Pinpoint the cell where the given text exists, returning its (x, y) midpoint coordinate. 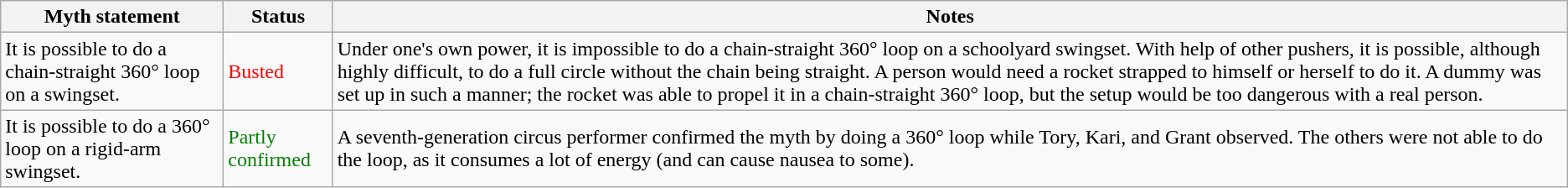
Partly confirmed (278, 149)
Status (278, 17)
It is possible to do a 360° loop on a rigid-arm swingset. (112, 149)
Myth statement (112, 17)
Busted (278, 71)
It is possible to do a chain-straight 360° loop on a swingset. (112, 71)
Notes (950, 17)
